Provide the [x, y] coordinate of the cell's center where the given text is located.  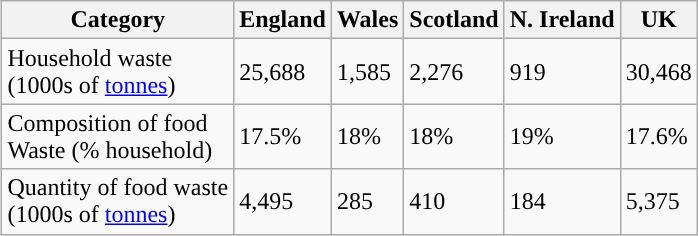
2,276 [454, 72]
184 [562, 202]
285 [367, 202]
Scotland [454, 20]
Household waste(1000s of tonnes) [118, 72]
UK [658, 20]
4,495 [283, 202]
19% [562, 136]
30,468 [658, 72]
5,375 [658, 202]
England [283, 20]
410 [454, 202]
N. Ireland [562, 20]
919 [562, 72]
Quantity of food waste(1000s of tonnes) [118, 202]
25,688 [283, 72]
17.5% [283, 136]
Category [118, 20]
Composition of foodWaste (% household) [118, 136]
1,585 [367, 72]
17.6% [658, 136]
Wales [367, 20]
